Return the [x, y] coordinate for the center point of the cell that contains the specified text.  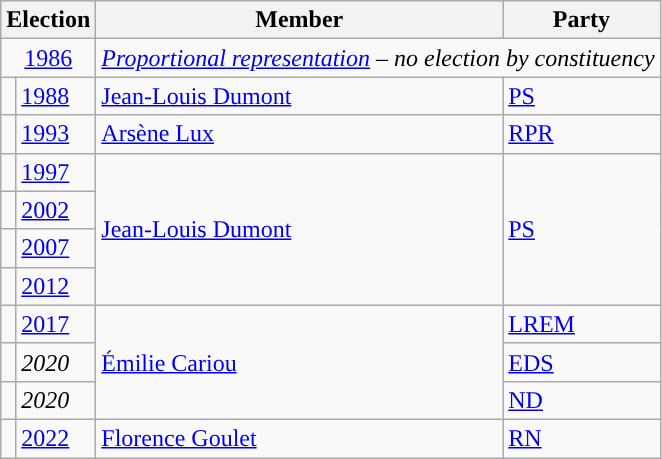
Party [582, 20]
1988 [56, 96]
1997 [56, 172]
EDS [582, 362]
Election [48, 20]
Émilie Cariou [300, 362]
ND [582, 400]
Florence Goulet [300, 438]
RPR [582, 134]
LREM [582, 324]
2012 [56, 286]
2017 [56, 324]
Arsène Lux [300, 134]
RN [582, 438]
Proportional representation – no election by constituency [378, 58]
1986 [48, 58]
2022 [56, 438]
2007 [56, 248]
1993 [56, 134]
Member [300, 20]
2002 [56, 210]
